Pinpoint the cell where the given text exists, returning its [X, Y] midpoint coordinate. 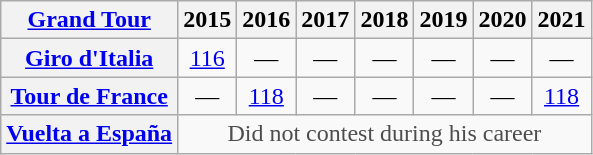
2019 [444, 20]
2015 [208, 20]
Tour de France [90, 96]
2018 [384, 20]
Grand Tour [90, 20]
2016 [266, 20]
Vuelta a España [90, 134]
Giro d'Italia [90, 58]
Did not contest during his career [384, 134]
2021 [562, 20]
116 [208, 58]
2017 [326, 20]
2020 [502, 20]
